Detect which cell encompasses the target text, then output its [X, Y] center coordinate. 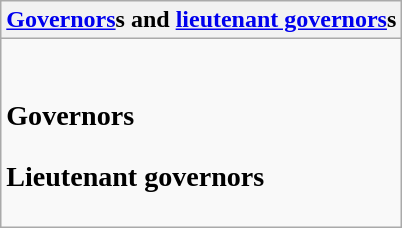
Governorss and lieutenant governorss [202, 20]
GovernorsLieutenant governors [202, 133]
